Return (x, y) of the center of cell containing provided text 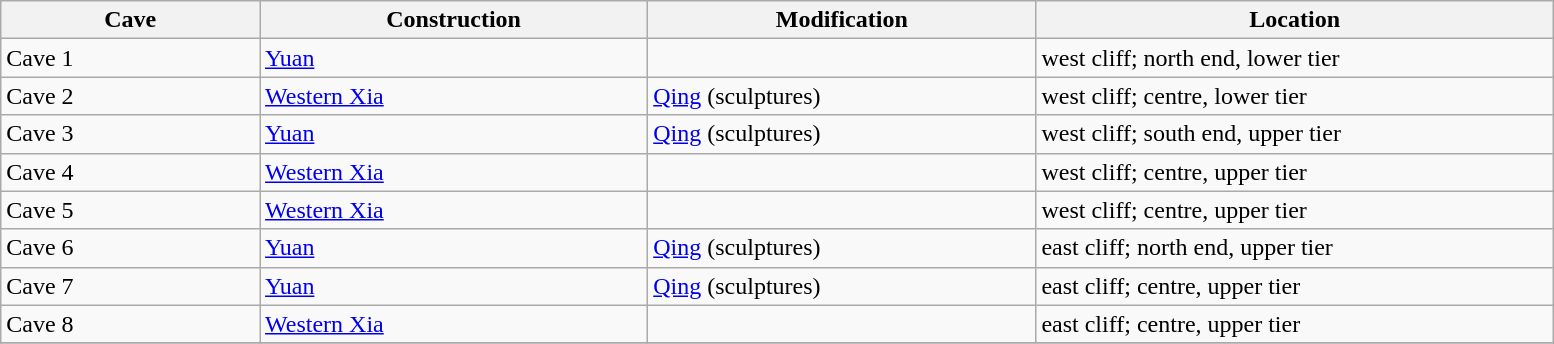
Cave 1 (130, 58)
Cave (130, 20)
Cave 6 (130, 248)
Cave 4 (130, 172)
Cave 8 (130, 324)
Cave 2 (130, 96)
east cliff; north end, upper tier (1295, 248)
Modification (842, 20)
Cave 7 (130, 286)
west cliff; north end, lower tier (1295, 58)
Cave 3 (130, 134)
west cliff; centre, lower tier (1295, 96)
Construction (454, 20)
Location (1295, 20)
west cliff; south end, upper tier (1295, 134)
Cave 5 (130, 210)
